From the cell containing the given text, extract its center point as [x, y] coordinate. 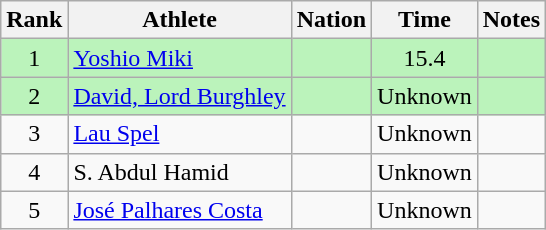
David, Lord Burghley [180, 96]
José Palhares Costa [180, 210]
3 [34, 134]
Notes [511, 20]
Yoshio Miki [180, 58]
Athlete [180, 20]
Lau Spel [180, 134]
2 [34, 96]
5 [34, 210]
Rank [34, 20]
S. Abdul Hamid [180, 172]
1 [34, 58]
15.4 [425, 58]
Time [425, 20]
Nation [331, 20]
4 [34, 172]
